Return the [X, Y] coordinate for the center point of the cell that contains the specified text.  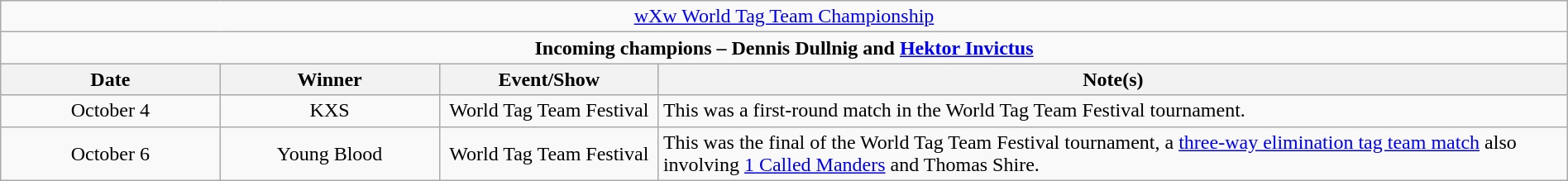
October 4 [111, 111]
October 6 [111, 154]
This was a first-round match in the World Tag Team Festival tournament. [1113, 111]
Incoming champions – Dennis Dullnig and Hektor Invictus [784, 48]
wXw World Tag Team Championship [784, 17]
Note(s) [1113, 79]
Young Blood [329, 154]
Winner [329, 79]
KXS [329, 111]
Event/Show [549, 79]
Date [111, 79]
